Find where the given text appears and provide that cell's center as (x, y) coordinate. 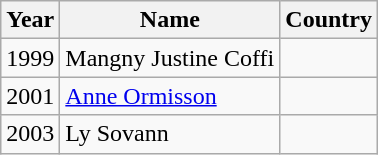
Name (170, 20)
2001 (30, 96)
Anne Ormisson (170, 96)
Country (329, 20)
Mangny Justine Coffi (170, 58)
Year (30, 20)
1999 (30, 58)
2003 (30, 134)
Ly Sovann (170, 134)
